Capture the cell that displays the provided text and extract its (X, Y) central coordinate. 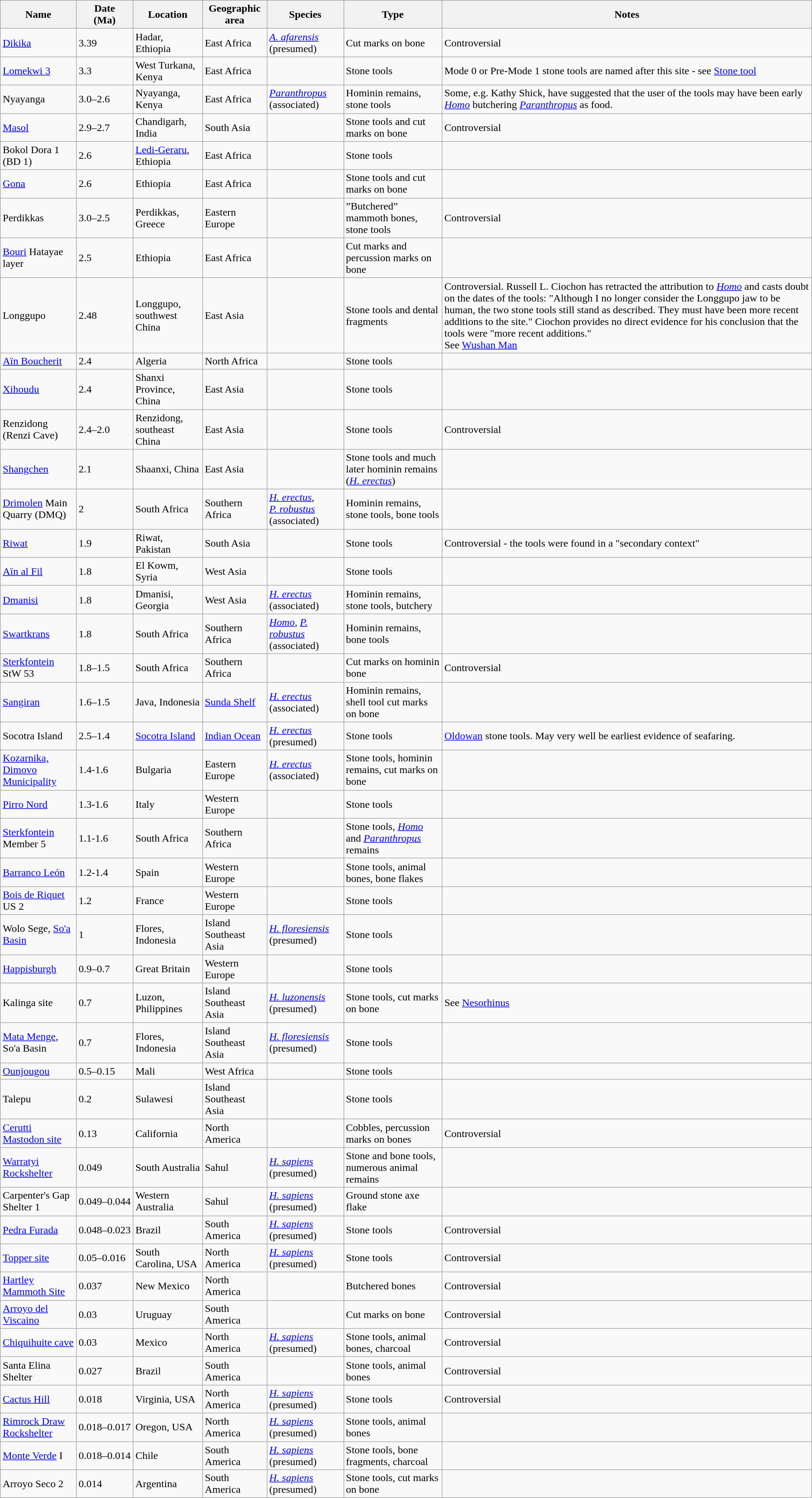
Ledi-Geraru, Ethiopia (168, 155)
Great Britain (168, 968)
0.13 (105, 1133)
Happisburgh (38, 968)
2.5 (105, 258)
Geographicarea (235, 15)
0.9–0.7 (105, 968)
3.3 (105, 71)
Algeria (168, 361)
Shanxi Province, China (168, 389)
0.018–0.017 (105, 1427)
Longgupo, southwest China (168, 315)
Oregon, USA (168, 1427)
Bulgaria (168, 770)
3.0–2.5 (105, 218)
Swartkrans (38, 634)
Stone tools, bone fragments, charcoal (393, 1455)
0.05–0.016 (105, 1258)
West Turkana, Kenya (168, 71)
Kalinga site (38, 1003)
Monte Verde I (38, 1455)
0.037 (105, 1286)
Mexico (168, 1342)
0.048–0.023 (105, 1229)
Nyayanga, Kenya (168, 99)
Bois de Riquet US 2 (38, 901)
1.1-1.6 (105, 838)
Sterkfontein Member 5 (38, 838)
Kozarnika, Dimovo Municipality (38, 770)
South Australia (168, 1167)
Dmanisi, Georgia (168, 600)
Cobbles, percussion marks on bones (393, 1133)
Wolo Sege, So'a Basin (38, 934)
West Africa (235, 1071)
1.4-1.6 (105, 770)
Gona (38, 184)
H. luzonensis (presumed) (305, 1003)
Bouri Hatayae layer (38, 258)
Santa Elina Shelter (38, 1371)
Chandigarh, India (168, 128)
Java, Indonesia (168, 702)
Rimrock Draw Rockshelter (38, 1427)
Mali (168, 1071)
Controversial - the tools were found in a "secondary context" (627, 543)
0.049 (105, 1167)
California (168, 1133)
2.1 (105, 469)
0.018–0.014 (105, 1455)
Hominin remains, stone tools, butchery (393, 600)
Hartley Mammoth Site (38, 1286)
Shaanxi, China (168, 469)
Nyayanga (38, 99)
1.6–1.5 (105, 702)
1.2 (105, 901)
Chile (168, 1455)
Notes (627, 15)
Renzidong, southeast China (168, 429)
Spain (168, 872)
Sangiran (38, 702)
Pirro Nord (38, 804)
3.39 (105, 43)
Stone and bone tools, numerous animal remains (393, 1167)
Hominin remains, shell tool cut marks on bone (393, 702)
Barranco León (38, 872)
1 (105, 934)
Stone tools and much later hominin remains (H. erectus) (393, 469)
1.2-1.4 (105, 872)
Uruguay (168, 1314)
Paranthropus (associated) (305, 99)
Type (393, 15)
Carpenter's Gap Shelter 1 (38, 1202)
Riwat, Pakistan (168, 543)
H. erectus,P. robustus (associated) (305, 509)
2.48 (105, 315)
Arroyo del Viscaino (38, 1314)
Sunda Shelf (235, 702)
Perdikkas, Greece (168, 218)
Stone tools, hominin remains, cut marks on bone (393, 770)
South Carolina, USA (168, 1258)
Xihoudu (38, 389)
A. afarensis (presumed) (305, 43)
Mode 0 or Pre-Mode 1 stone tools are named after this site - see Stone tool (627, 71)
Hominin remains, bone tools (393, 634)
Talepu (38, 1099)
Western Australia (168, 1202)
Oldowan stone tools. May very well be earliest evidence of seafaring. (627, 736)
0.018 (105, 1399)
Sulawesi (168, 1099)
0.014 (105, 1484)
Butchered bones (393, 1286)
Mata Menge, So'a Basin (38, 1043)
Species (305, 15)
Homo, P. robustus (associated) (305, 634)
Aïn Boucherit (38, 361)
Hominin remains, stone tools, bone tools (393, 509)
1.9 (105, 543)
El Kowm, Syria (168, 572)
Sterkfontein StW 53 (38, 668)
France (168, 901)
North Africa (235, 361)
Topper site (38, 1258)
1.3-1.6 (105, 804)
Name (38, 15)
Hominin remains, stone tools (393, 99)
Luzon, Philippines (168, 1003)
”Butchered” mammoth bones, stone tools (393, 218)
Stone tools and dental fragments (393, 315)
Stone tools, Homo and Paranthropus remains (393, 838)
Ounjougou (38, 1071)
3.0–2.6 (105, 99)
Dikika (38, 43)
2 (105, 509)
Riwat (38, 543)
0.5–0.15 (105, 1071)
See Nesorhinus (627, 1003)
Perdikkas (38, 218)
0.2 (105, 1099)
Lomekwi 3 (38, 71)
Some, e.g. Kathy Shick, have suggested that the user of the tools may have been early Homo butchering Paranthropus as food. (627, 99)
Dmanisi (38, 600)
Renzidong (Renzi Cave) (38, 429)
2.4–2.0 (105, 429)
2.5–1.4 (105, 736)
Date(Ma) (105, 15)
Cut marks and percussion marks on bone (393, 258)
Cactus Hill (38, 1399)
Italy (168, 804)
2.9–2.7 (105, 128)
0.049–0.044 (105, 1202)
H. erectus (presumed) (305, 736)
Stone tools, animal bones, charcoal (393, 1342)
Longgupo (38, 315)
Drimolen Main Quarry (DMQ) (38, 509)
Pedra Furada (38, 1229)
Argentina (168, 1484)
Ground stone axe flake (393, 1202)
0.027 (105, 1371)
Cerutti Mastodon site (38, 1133)
Cut marks on hominin bone (393, 668)
Shangchen (38, 469)
Hadar, Ethiopia (168, 43)
Stone tools, animal bones, bone flakes (393, 872)
Warratyi Rockshelter (38, 1167)
Virginia, USA (168, 1399)
Chiquihuite cave (38, 1342)
Location (168, 15)
Masol (38, 128)
New Mexico (168, 1286)
1.8–1.5 (105, 668)
Indian Ocean (235, 736)
Aïn al Fil (38, 572)
Arroyo Seco 2 (38, 1484)
Bokol Dora 1 (BD 1) (38, 155)
